Find where the given text appears and provide that cell's center as [x, y] coordinate. 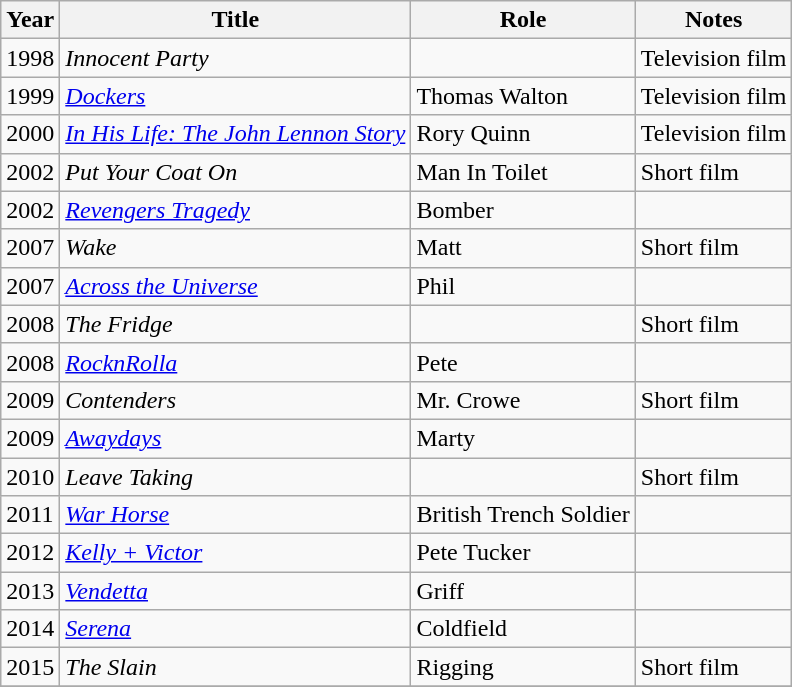
Wake [236, 248]
Innocent Party [236, 58]
Rory Quinn [523, 134]
2010 [30, 477]
2013 [30, 591]
2012 [30, 553]
2015 [30, 667]
Pete Tucker [523, 553]
Revengers Tragedy [236, 210]
Pete [523, 362]
2011 [30, 515]
Rigging [523, 667]
Matt [523, 248]
Vendetta [236, 591]
Leave Taking [236, 477]
Dockers [236, 96]
In His Life: The John Lennon Story [236, 134]
RocknRolla [236, 362]
Griff [523, 591]
Notes [714, 20]
The Slain [236, 667]
Phil [523, 286]
Awaydays [236, 438]
Across the Universe [236, 286]
Year [30, 20]
2014 [30, 629]
Coldfield [523, 629]
The Fridge [236, 324]
Serena [236, 629]
British Trench Soldier [523, 515]
2000 [30, 134]
Man In Toilet [523, 172]
Marty [523, 438]
Role [523, 20]
Mr. Crowe [523, 400]
1998 [30, 58]
Put Your Coat On [236, 172]
1999 [30, 96]
Bomber [523, 210]
Contenders [236, 400]
Title [236, 20]
War Horse [236, 515]
Thomas Walton [523, 96]
Kelly + Victor [236, 553]
